Provide the (X, Y) coordinate of the cell's center where the given text is located.  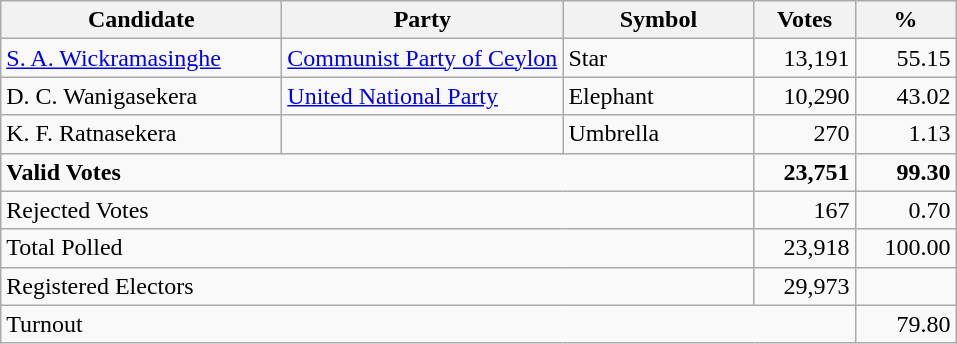
100.00 (906, 248)
Candidate (142, 20)
Rejected Votes (378, 210)
23,918 (804, 248)
D. C. Wanigasekera (142, 96)
79.80 (906, 324)
167 (804, 210)
Star (658, 58)
Symbol (658, 20)
13,191 (804, 58)
United National Party (422, 96)
55.15 (906, 58)
23,751 (804, 172)
K. F. Ratnasekera (142, 134)
Total Polled (378, 248)
99.30 (906, 172)
10,290 (804, 96)
Votes (804, 20)
1.13 (906, 134)
29,973 (804, 286)
Turnout (428, 324)
Registered Electors (378, 286)
Party (422, 20)
Valid Votes (378, 172)
270 (804, 134)
S. A. Wickramasinghe (142, 58)
43.02 (906, 96)
Communist Party of Ceylon (422, 58)
Elephant (658, 96)
Umbrella (658, 134)
0.70 (906, 210)
% (906, 20)
